Scan for the cell matching the given text and deliver its [x, y] coordinate at center. 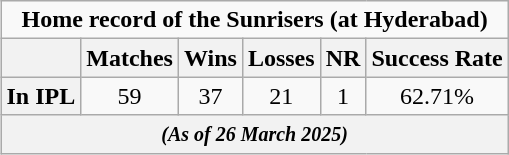
Matches [130, 58]
In IPL [41, 96]
Success Rate [437, 58]
Losses [281, 58]
21 [281, 96]
NR [343, 58]
Wins [210, 58]
37 [210, 96]
Home record of the Sunrisers (at Hyderabad) [254, 20]
(As of 26 March 2025) [254, 134]
1 [343, 96]
59 [130, 96]
62.71% [437, 96]
